Pinpoint the cell where the given text exists, returning its [X, Y] midpoint coordinate. 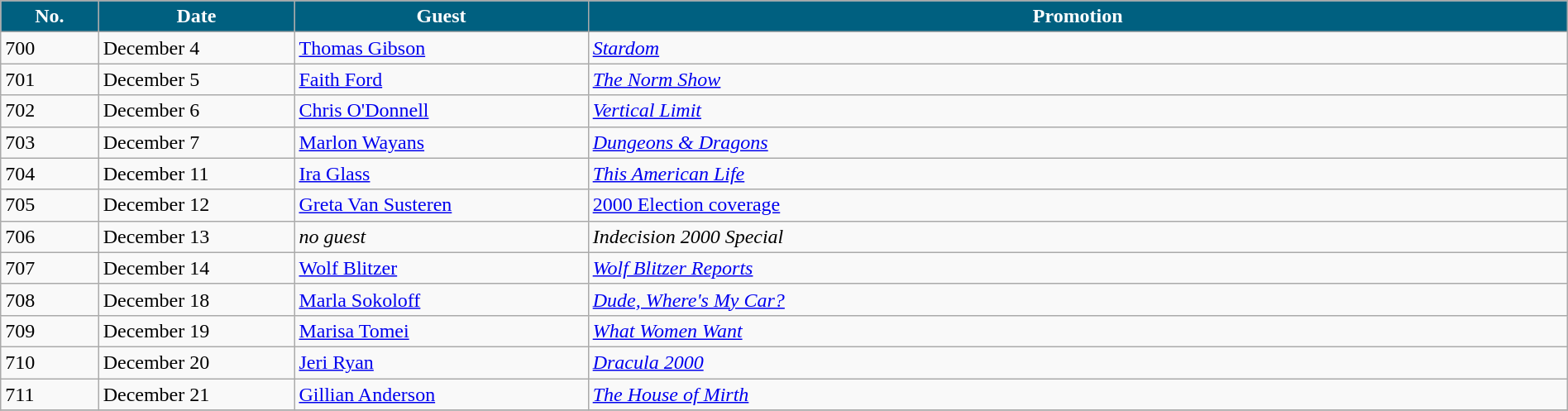
December 21 [197, 394]
Wolf Blitzer Reports [1078, 268]
Indecision 2000 Special [1078, 237]
December 20 [197, 362]
What Women Want [1078, 331]
Date [197, 17]
Thomas Gibson [442, 48]
Dude, Where's My Car? [1078, 299]
Marla Sokoloff [442, 299]
703 [50, 142]
709 [50, 331]
no guest [442, 237]
Promotion [1078, 17]
Gillian Anderson [442, 394]
705 [50, 205]
708 [50, 299]
December 11 [197, 174]
December 14 [197, 268]
This American Life [1078, 174]
Jeri Ryan [442, 362]
December 5 [197, 79]
December 7 [197, 142]
The House of Mirth [1078, 394]
707 [50, 268]
December 18 [197, 299]
December 6 [197, 111]
Stardom [1078, 48]
Marisa Tomei [442, 331]
Dungeons & Dragons [1078, 142]
December 13 [197, 237]
Greta Van Susteren [442, 205]
711 [50, 394]
2000 Election coverage [1078, 205]
Ira Glass [442, 174]
Marlon Wayans [442, 142]
706 [50, 237]
Chris O'Donnell [442, 111]
700 [50, 48]
Faith Ford [442, 79]
No. [50, 17]
The Norm Show [1078, 79]
Guest [442, 17]
Wolf Blitzer [442, 268]
December 4 [197, 48]
702 [50, 111]
704 [50, 174]
December 12 [197, 205]
701 [50, 79]
December 19 [197, 331]
710 [50, 362]
Vertical Limit [1078, 111]
Dracula 2000 [1078, 362]
